Extract the [x, y] coordinate from the center of the cell holding the provided text.  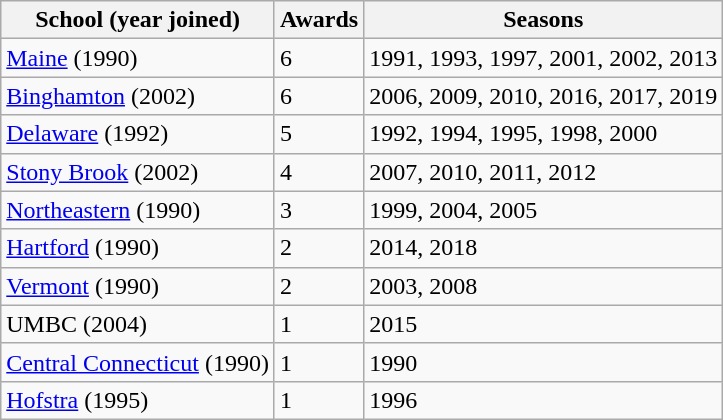
3 [318, 210]
Northeastern (1990) [138, 210]
4 [318, 172]
2007, 2010, 2011, 2012 [544, 172]
Hofstra (1995) [138, 400]
1990 [544, 362]
Vermont (1990) [138, 286]
School (year joined) [138, 20]
Central Connecticut (1990) [138, 362]
1992, 1994, 1995, 1998, 2000 [544, 134]
Awards [318, 20]
1996 [544, 400]
1991, 1993, 1997, 2001, 2002, 2013 [544, 58]
Binghamton (2002) [138, 96]
Seasons [544, 20]
UMBC (2004) [138, 324]
2015 [544, 324]
Delaware (1992) [138, 134]
5 [318, 134]
Maine (1990) [138, 58]
2003, 2008 [544, 286]
1999, 2004, 2005 [544, 210]
Hartford (1990) [138, 248]
2006, 2009, 2010, 2016, 2017, 2019 [544, 96]
2014, 2018 [544, 248]
Stony Brook (2002) [138, 172]
